Locate the cell with the specified text and output its [x, y] center coordinate. 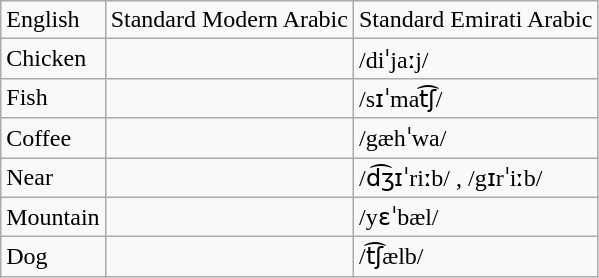
Dog [53, 257]
/gæhˈwa/ [475, 138]
/t͡ʃælb/ [475, 257]
/yɛˈbæl/ [475, 217]
Standard Emirati Arabic [475, 20]
Near [53, 178]
/d͡ʒɪˈriːb/ , /gɪrˈiːb/ [475, 178]
/diˈjaːj/ [475, 59]
Mountain [53, 217]
English [53, 20]
/sɪˈmat͡ʃ/ [475, 98]
Fish [53, 98]
Standard Modern Arabic [229, 20]
Coffee [53, 138]
Chicken [53, 59]
